Search for the cell housing the specified text and yield its (x, y) center coordinate. 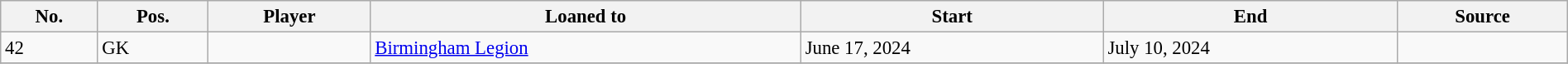
42 (50, 48)
Start (952, 17)
Loaned to (586, 17)
No. (50, 17)
GK (153, 48)
July 10, 2024 (1250, 48)
End (1250, 17)
Pos. (153, 17)
June 17, 2024 (952, 48)
Source (1482, 17)
Player (289, 17)
Birmingham Legion (586, 48)
